Identify which cell holds the provided text, then report its [x, y] central coordinate. 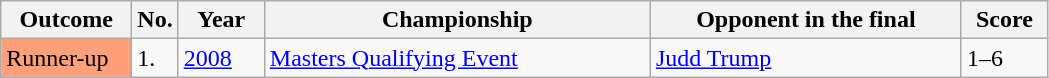
Masters Qualifying Event [457, 58]
1. [155, 58]
2008 [221, 58]
1–6 [1004, 58]
Runner-up [66, 58]
Judd Trump [806, 58]
Score [1004, 20]
No. [155, 20]
Opponent in the final [806, 20]
Year [221, 20]
Outcome [66, 20]
Championship [457, 20]
